For the text-containing cell, return its midpoint in (X, Y) coordinate format. 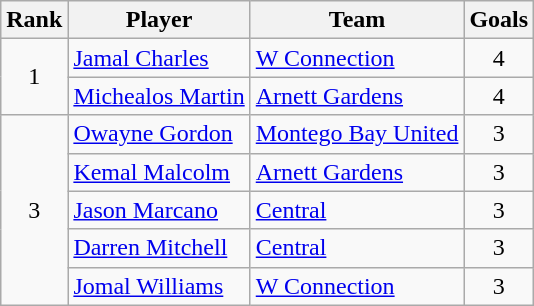
Rank (34, 20)
Jason Marcano (159, 210)
Montego Bay United (357, 134)
Owayne Gordon (159, 134)
Michealos Martin (159, 96)
1 (34, 77)
Goals (499, 20)
Darren Mitchell (159, 248)
Jamal Charles (159, 58)
Player (159, 20)
Kemal Malcolm (159, 172)
Jomal Williams (159, 286)
Team (357, 20)
